Output the (X, Y) coordinate of the center of the cell containing the given text.  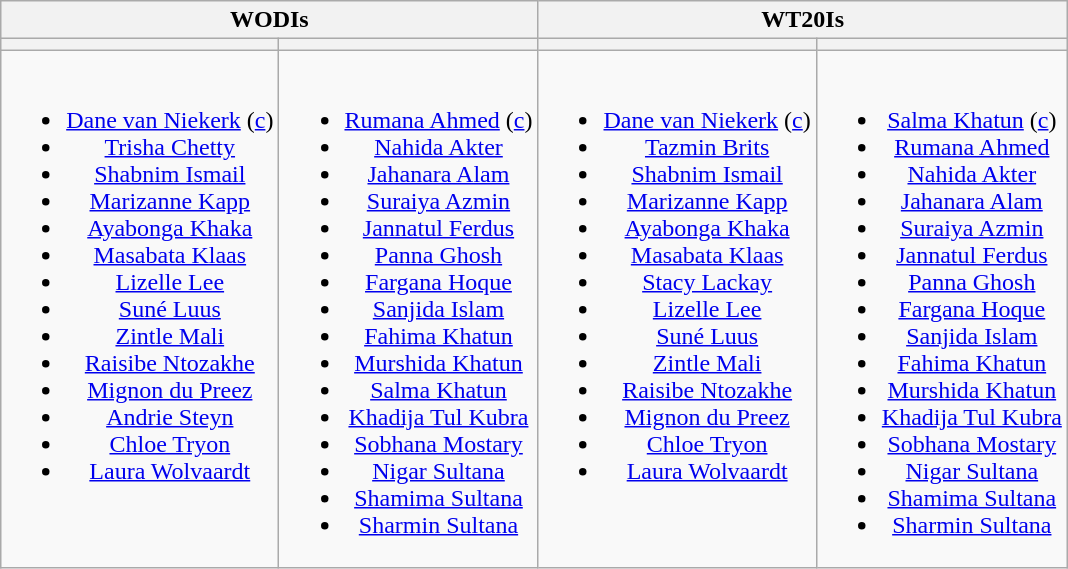
WODIs (270, 20)
WT20Is (802, 20)
